From the cell containing the given text, extract its center point as [X, Y] coordinate. 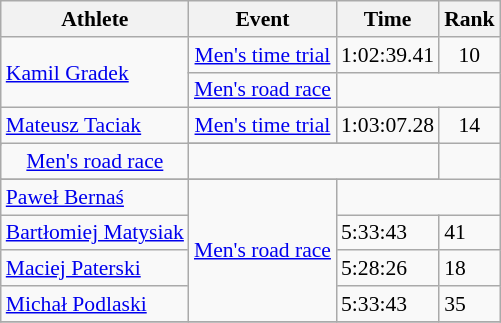
Kamil Gradek [95, 72]
1:02:39.41 [388, 55]
Bartłomiej Matysiak [95, 233]
Mateusz Taciak [95, 126]
Michał Podlaski [95, 304]
41 [470, 233]
Time [388, 19]
10 [470, 55]
Event [262, 19]
14 [470, 126]
5:28:26 [388, 269]
18 [470, 269]
Rank [470, 19]
1:03:07.28 [388, 126]
Paweł Bernaś [95, 197]
Maciej Paterski [95, 269]
35 [470, 304]
Athlete [95, 19]
